Locate the cell with the specified text and output its [x, y] center coordinate. 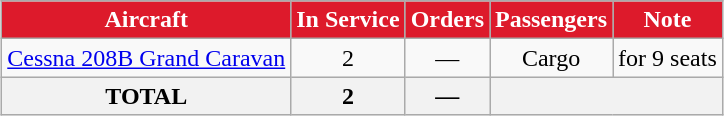
TOTAL [146, 96]
Passengers [552, 20]
Cessna 208B Grand Caravan [146, 58]
Note [668, 20]
Orders [447, 20]
Aircraft [146, 20]
for 9 seats [668, 58]
Cargo [552, 58]
In Service [348, 20]
